Find where the given text appears and provide that cell's center as [x, y] coordinate. 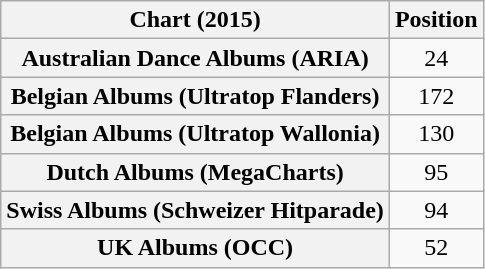
94 [436, 210]
24 [436, 58]
Chart (2015) [196, 20]
52 [436, 248]
Australian Dance Albums (ARIA) [196, 58]
172 [436, 96]
Belgian Albums (Ultratop Flanders) [196, 96]
Dutch Albums (MegaCharts) [196, 172]
130 [436, 134]
95 [436, 172]
Position [436, 20]
Belgian Albums (Ultratop Wallonia) [196, 134]
Swiss Albums (Schweizer Hitparade) [196, 210]
UK Albums (OCC) [196, 248]
